Scan for the cell matching the given text and deliver its [x, y] coordinate at center. 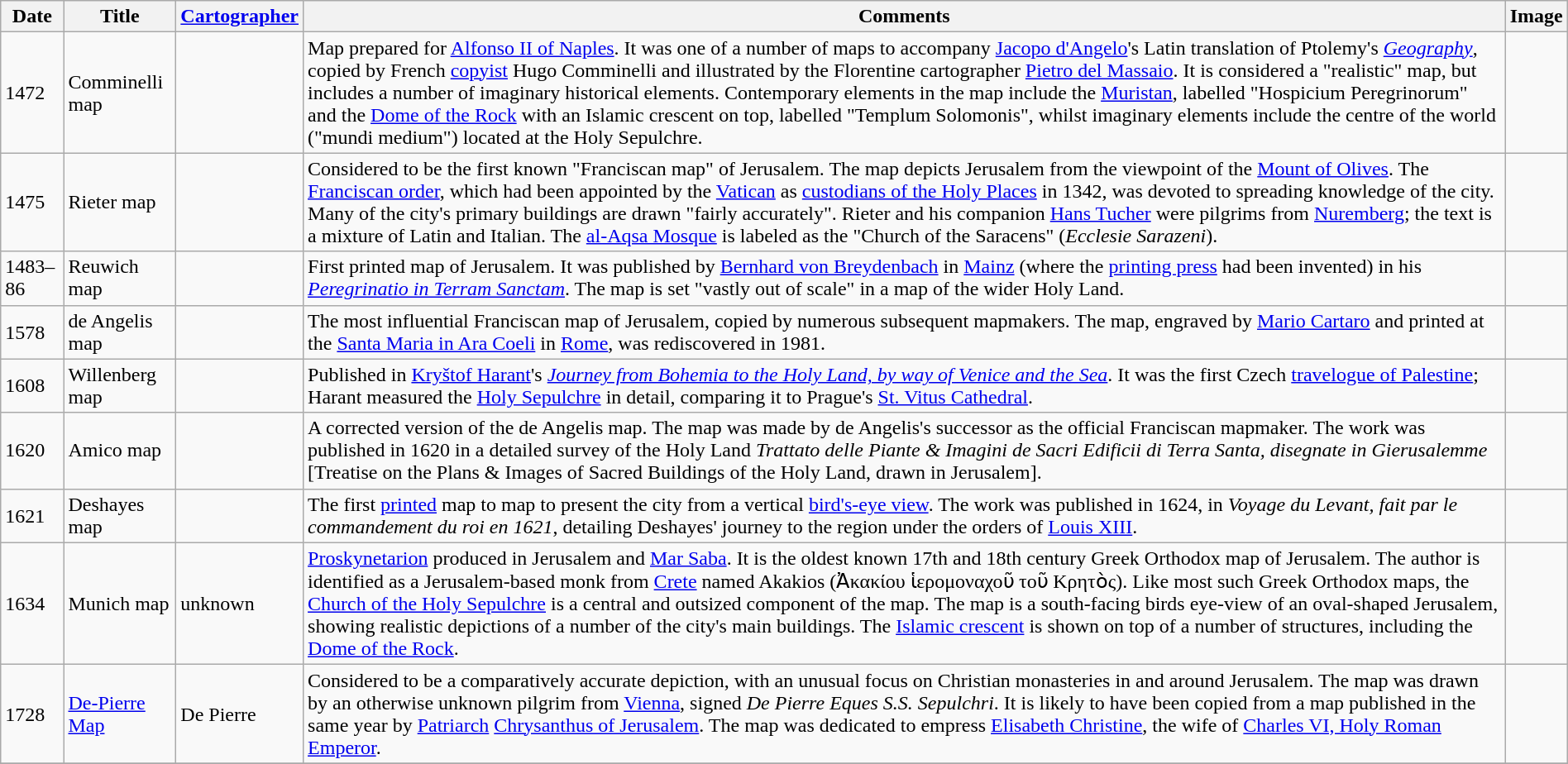
Comminelli map [120, 93]
Amico map [120, 451]
Cartographer [240, 17]
1634 [32, 604]
1620 [32, 451]
Comments [905, 17]
De Pierre [240, 714]
Reuwich map [120, 278]
Title [120, 17]
Deshayes map [120, 516]
1608 [32, 385]
1475 [32, 202]
Munich map [120, 604]
Willenberg map [120, 385]
1578 [32, 332]
de Angelis map [120, 332]
1728 [32, 714]
1621 [32, 516]
Image [1537, 17]
unknown [240, 604]
De-Pierre Map [120, 714]
Date [32, 17]
1472 [32, 93]
1483–86 [32, 278]
Rieter map [120, 202]
